Pinpoint the cell where the given text exists, returning its [X, Y] midpoint coordinate. 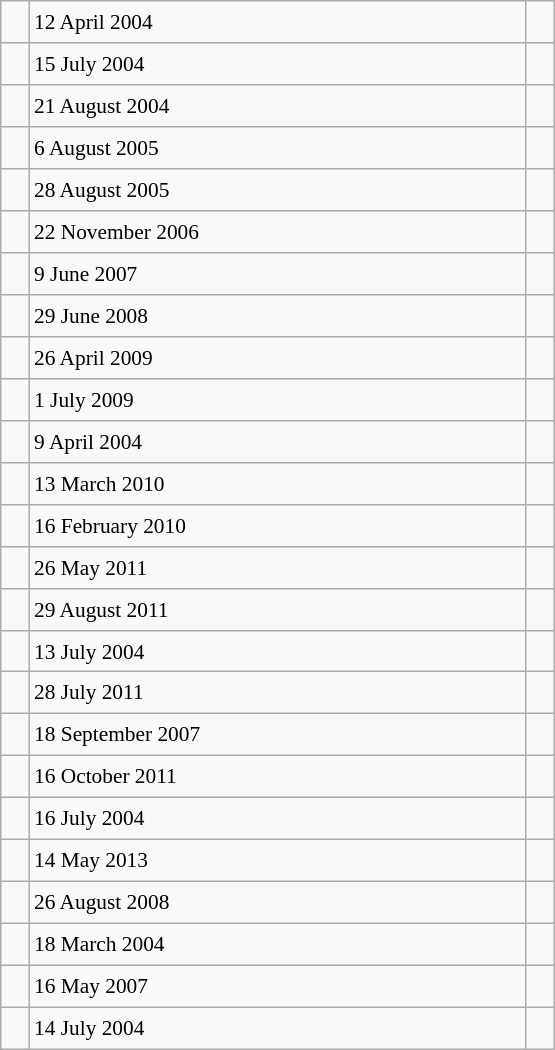
13 March 2010 [278, 483]
26 April 2009 [278, 358]
28 August 2005 [278, 190]
16 February 2010 [278, 525]
22 November 2006 [278, 232]
1 July 2009 [278, 399]
28 July 2011 [278, 693]
9 April 2004 [278, 441]
26 August 2008 [278, 903]
16 July 2004 [278, 819]
18 March 2004 [278, 945]
14 May 2013 [278, 861]
21 August 2004 [278, 106]
16 October 2011 [278, 777]
29 August 2011 [278, 609]
9 June 2007 [278, 274]
16 May 2007 [278, 986]
13 July 2004 [278, 651]
29 June 2008 [278, 316]
18 September 2007 [278, 735]
12 April 2004 [278, 22]
6 August 2005 [278, 148]
14 July 2004 [278, 1028]
26 May 2011 [278, 567]
15 July 2004 [278, 64]
